Determine the (x, y) coordinate at the center of the cell enclosing the given text.  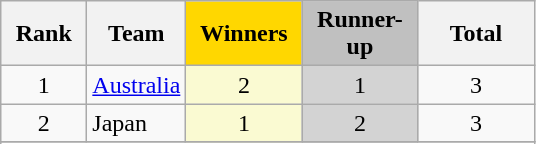
Rank (44, 34)
Australia (136, 85)
Total (476, 34)
Winners (244, 34)
Japan (136, 123)
Team (136, 34)
Runner-up (360, 34)
